Find where the given text appears and provide that cell's center as (X, Y) coordinate. 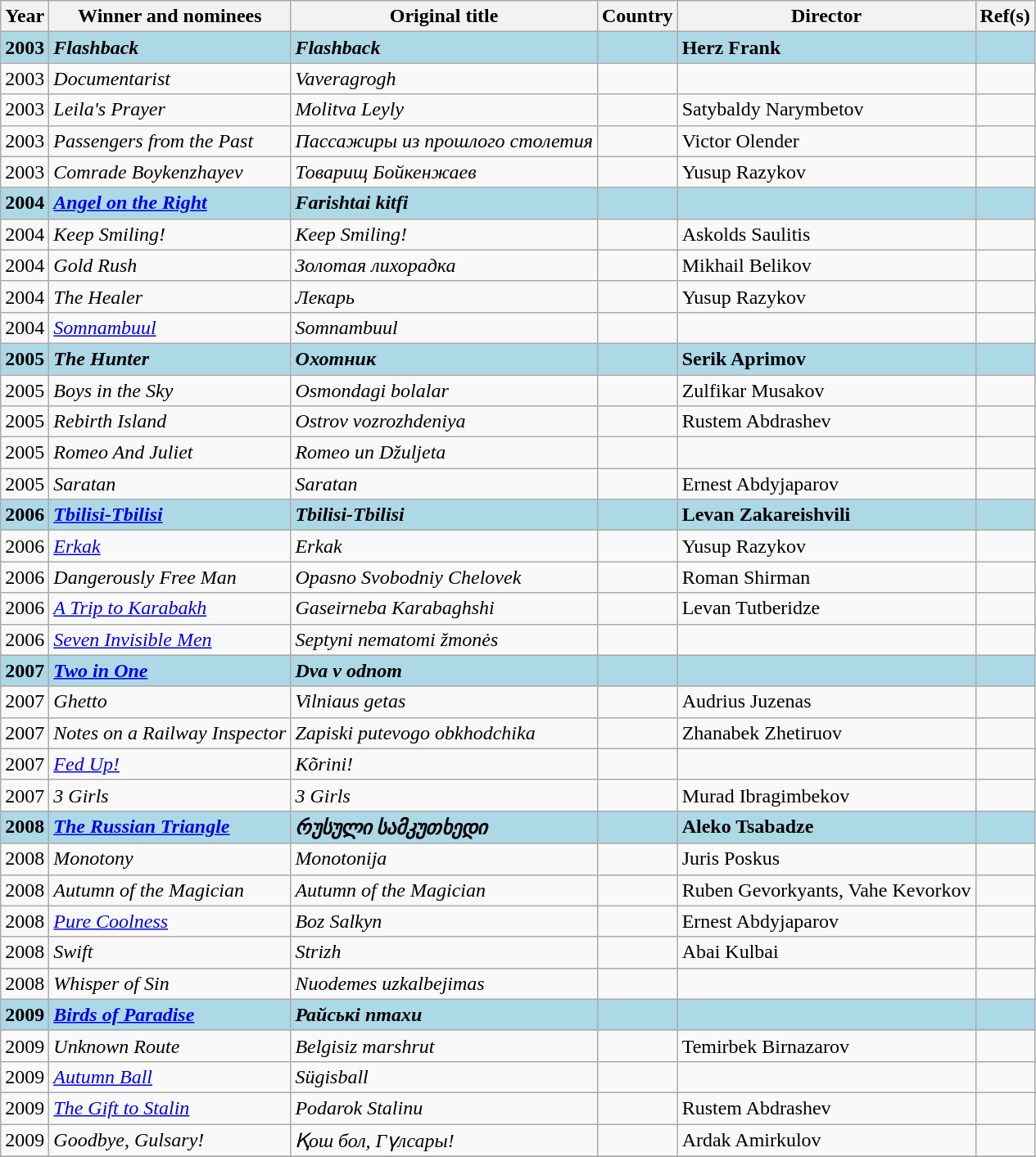
Levan Zakareishvili (826, 515)
Seven Invisible Men (170, 640)
The Russian Triangle (170, 827)
Roman Shirman (826, 577)
Year (25, 16)
Belgisiz marshrut (444, 1046)
The Hunter (170, 359)
Pure Coolness (170, 921)
Zulfikar Musakov (826, 391)
Victor Olender (826, 141)
Dva v odnom (444, 671)
Mikhail Belikov (826, 265)
Whisper of Sin (170, 983)
Romeo un Džuljeta (444, 453)
Molitva Leyly (444, 110)
Passengers from the Past (170, 141)
Пассажиры из прошлого столетия (444, 141)
Comrade Boykenzhayev (170, 172)
Swift (170, 952)
Strizh (444, 952)
Sügisball (444, 1077)
Romeo And Juliet (170, 453)
Қош бол, Гүлсары! (444, 1140)
Septyni nematomi žmonės (444, 640)
Country (637, 16)
Askolds Saulitis (826, 234)
Лекарь (444, 296)
Monotony (170, 859)
Osmondagi bolalar (444, 391)
Boys in the Sky (170, 391)
Two in One (170, 671)
Serik Aprimov (826, 359)
Золотая лихорадка (444, 265)
Leila's Prayer (170, 110)
Rebirth Island (170, 422)
Birds of Paradise (170, 1015)
Zapiski putevogo obkhodchika (444, 733)
Ruben Gevorkyants, Vahe Kevorkov (826, 890)
Ardak Amirkulov (826, 1140)
Aleko Tsabadze (826, 827)
Angel on the Right (170, 203)
A Trip to Karabakh (170, 608)
Fed Up! (170, 764)
Abai Kulbai (826, 952)
Satybaldy Narymbetov (826, 110)
Ostrov vozrozhdeniya (444, 422)
Ghetto (170, 702)
Murad Ibragimbekov (826, 795)
Original title (444, 16)
Monotonija (444, 859)
Vaveragrogh (444, 79)
Goodbye, Gulsary! (170, 1140)
Herz Frank (826, 47)
Winner and nominees (170, 16)
Nuodemes uzkalbejimas (444, 983)
Autumn Ball (170, 1077)
Audrius Juzenas (826, 702)
Gold Rush (170, 265)
რუსული სამკუთხედი (444, 827)
Podarok Stalinu (444, 1108)
Райські птахи (444, 1015)
Documentarist (170, 79)
Ref(s) (1005, 16)
Zhanabek Zhetiruov (826, 733)
Opasno Svobodniy Chelovek (444, 577)
Temirbek Birnazarov (826, 1046)
Director (826, 16)
The Gift to Stalin (170, 1108)
Levan Tutberidze (826, 608)
Notes on a Railway Inspector (170, 733)
Охотник (444, 359)
Vilniaus getas (444, 702)
Kõrini! (444, 764)
Gaseirneba Karabaghshi (444, 608)
The Healer (170, 296)
Товарищ Бойкенжаев (444, 172)
Farishtai kitfi (444, 203)
Boz Salkyn (444, 921)
Unknown Route (170, 1046)
Dangerously Free Man (170, 577)
Juris Poskus (826, 859)
